Extract the (X, Y) coordinate from the center of the cell holding the provided text.  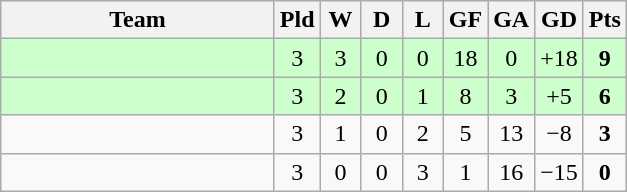
GF (465, 20)
−15 (560, 172)
D (382, 20)
GA (512, 20)
−8 (560, 134)
8 (465, 96)
+18 (560, 58)
GD (560, 20)
+5 (560, 96)
Pld (297, 20)
Pts (604, 20)
16 (512, 172)
Team (138, 20)
5 (465, 134)
L (422, 20)
13 (512, 134)
W (340, 20)
18 (465, 58)
6 (604, 96)
9 (604, 58)
